Return the (X, Y) coordinate for the center point of the cell that contains the specified text.  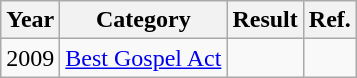
Year (30, 20)
Result (265, 20)
Best Gospel Act (144, 58)
2009 (30, 58)
Ref. (330, 20)
Category (144, 20)
